Search for the cell housing the specified text and yield its (x, y) center coordinate. 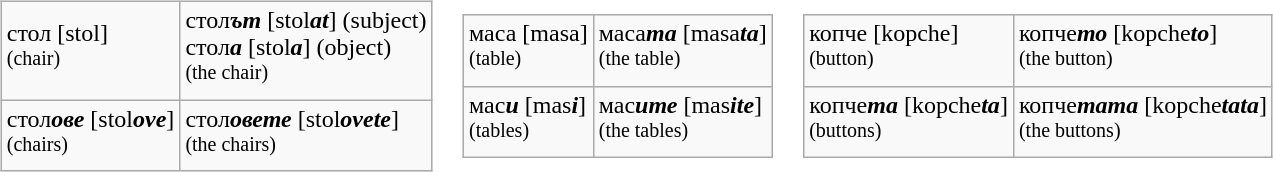
копчета [kopcheta](buttons) (909, 122)
масата [masata](the table) (682, 51)
копчетата [kopchetata](the buttons) (1142, 122)
маси [masi](tables) (529, 122)
копче [kopche](button) (909, 51)
маса [masa](table) (529, 51)
стол [stol](chair) (90, 50)
копчето [kopcheto](the button) (1142, 51)
столове [stolove](chairs) (90, 136)
столовете [stolovete](the chairs) (306, 136)
масите [masite](the tables) (682, 122)
столът [stolat] (subject)стола [stola] (object)(the chair) (306, 50)
